Search for the cell housing the specified text and yield its (x, y) center coordinate. 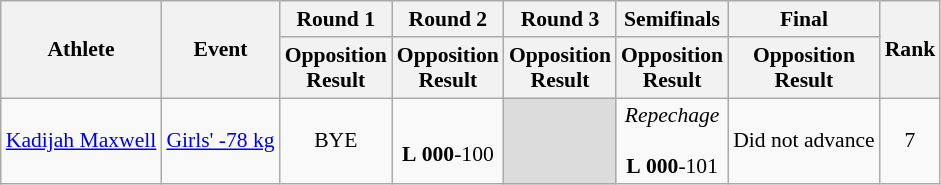
7 (910, 142)
Repechage L 000-101 (672, 142)
Final (804, 19)
Round 1 (336, 19)
Event (220, 50)
Girls' -78 kg (220, 142)
Athlete (82, 50)
Kadijah Maxwell (82, 142)
L 000-100 (448, 142)
Did not advance (804, 142)
Semifinals (672, 19)
BYE (336, 142)
Rank (910, 50)
Round 2 (448, 19)
Round 3 (560, 19)
